Detect which cell encompasses the target text, then output its [x, y] center coordinate. 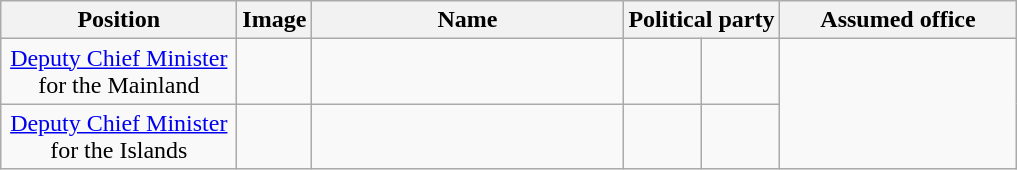
Political party [702, 20]
Name [468, 20]
Assumed office [898, 20]
Image [274, 20]
Deputy Chief Minister for the Islands [119, 136]
Position [119, 20]
Deputy Chief Minister for the Mainland [119, 72]
